Pinpoint the cell where the given text exists, returning its [X, Y] midpoint coordinate. 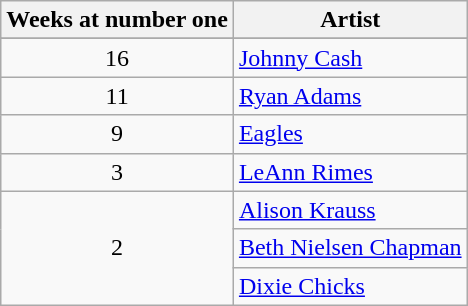
Weeks at number one [118, 20]
Ryan Adams [350, 96]
Artist [350, 20]
3 [118, 172]
Alison Krauss [350, 210]
Johnny Cash [350, 58]
Dixie Chicks [350, 286]
Beth Nielsen Chapman [350, 248]
9 [118, 134]
16 [118, 58]
2 [118, 248]
Eagles [350, 134]
11 [118, 96]
LeAnn Rimes [350, 172]
